Capture the cell that displays the provided text and extract its [x, y] central coordinate. 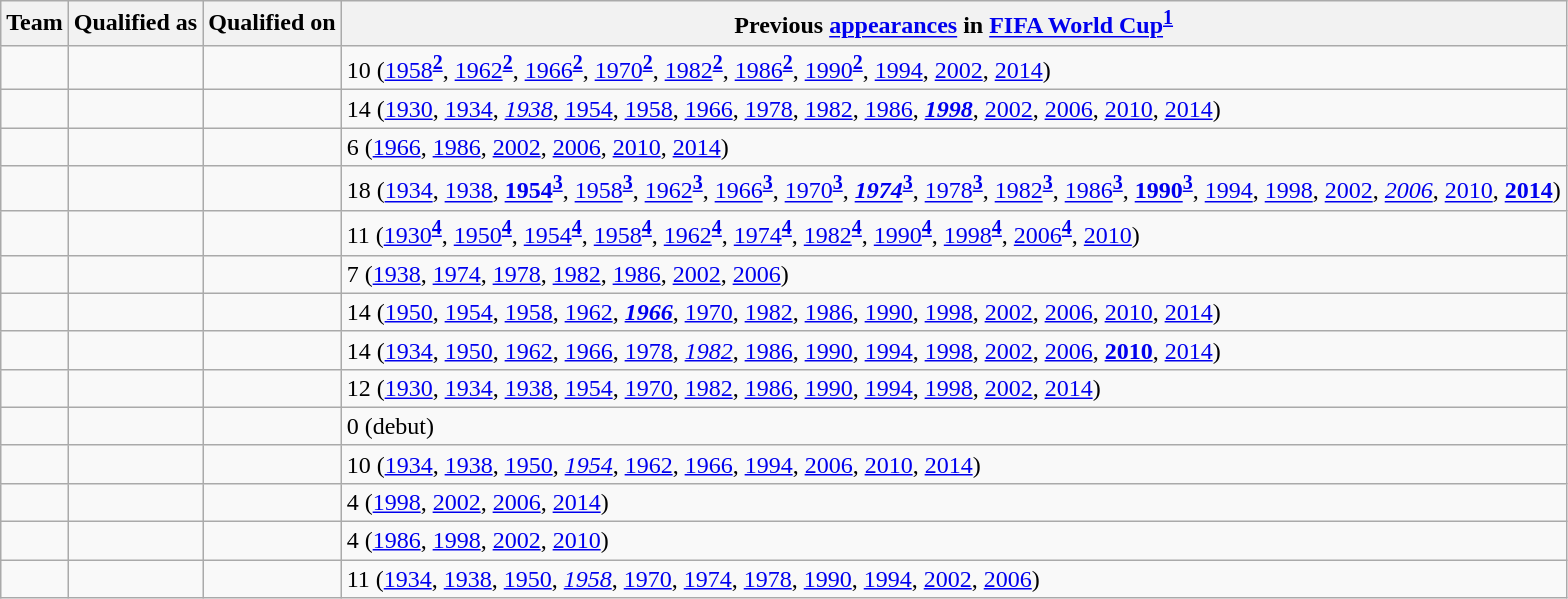
14 (1934, 1950, 1962, 1966, 1978, 1982, 1986, 1990, 1994, 1998, 2002, 2006, 2010, 2014) [954, 350]
11 (1934, 1938, 1950, 1958, 1970, 1974, 1978, 1990, 1994, 2002, 2006) [954, 579]
Qualified as [135, 24]
10 (19582, 19622, 19662, 19702, 19822, 19862, 19902, 1994, 2002, 2014) [954, 68]
Previous appearances in FIFA World Cup1 [954, 24]
4 (1998, 2002, 2006, 2014) [954, 502]
6 (1966, 1986, 2002, 2006, 2010, 2014) [954, 147]
Qualified on [272, 24]
14 (1930, 1934, 1938, 1954, 1958, 1966, 1978, 1982, 1986, 1998, 2002, 2006, 2010, 2014) [954, 109]
4 (1986, 1998, 2002, 2010) [954, 541]
11 (19304, 19504, 19544, 19584, 19624, 19744, 19824, 19904, 19984, 20064, 2010) [954, 234]
7 (1938, 1974, 1978, 1982, 1986, 2002, 2006) [954, 274]
10 (1934, 1938, 1950, 1954, 1962, 1966, 1994, 2006, 2010, 2014) [954, 464]
18 (1934, 1938, 19543, 19583, 19623, 19663, 19703, 19743, 19783, 19823, 19863, 19903, 1994, 1998, 2002, 2006, 2010, 2014) [954, 188]
12 (1930, 1934, 1938, 1954, 1970, 1982, 1986, 1990, 1994, 1998, 2002, 2014) [954, 388]
Team [35, 24]
14 (1950, 1954, 1958, 1962, 1966, 1970, 1982, 1986, 1990, 1998, 2002, 2006, 2010, 2014) [954, 312]
0 (debut) [954, 426]
